From the cell containing the given text, extract its center point as [X, Y] coordinate. 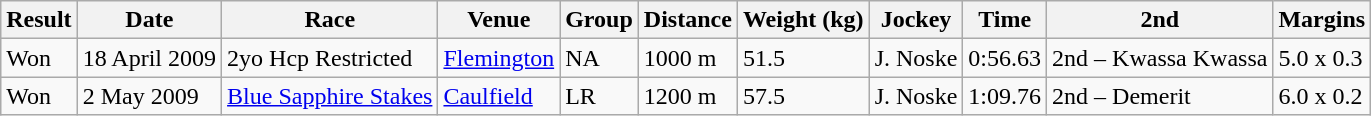
Margins [1322, 20]
51.5 [803, 58]
Caulfield [499, 96]
57.5 [803, 96]
6.0 x 0.2 [1322, 96]
Flemington [499, 58]
1200 m [688, 96]
18 April 2009 [149, 58]
Date [149, 20]
1:09.76 [1005, 96]
1000 m [688, 58]
Jockey [916, 20]
2nd – Kwassa Kwassa [1160, 58]
Weight (kg) [803, 20]
LR [600, 96]
0:56.63 [1005, 58]
2yo Hcp Restricted [330, 58]
Blue Sapphire Stakes [330, 96]
5.0 x 0.3 [1322, 58]
Venue [499, 20]
2 May 2009 [149, 96]
Distance [688, 20]
Race [330, 20]
NA [600, 58]
Result [39, 20]
2nd [1160, 20]
Time [1005, 20]
2nd – Demerit [1160, 96]
Group [600, 20]
